Search for the cell housing the specified text and yield its [x, y] center coordinate. 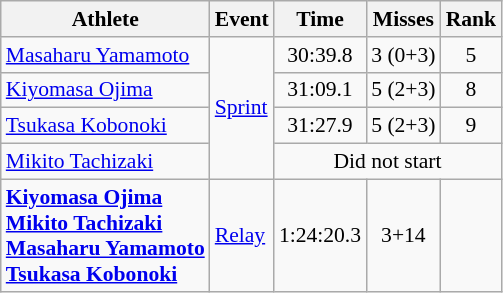
Sprint [242, 108]
1:24:20.3 [320, 235]
Rank [472, 19]
3+14 [403, 235]
8 [472, 90]
Athlete [106, 19]
5 [472, 55]
Kiyomasa Ojima [106, 90]
Mikito Tachizaki [106, 162]
3 (0+3) [403, 55]
Event [242, 19]
Misses [403, 19]
30:39.8 [320, 55]
31:09.1 [320, 90]
Did not start [388, 162]
Kiyomasa OjimaMikito TachizakiMasaharu YamamotoTsukasa Kobonoki [106, 235]
Tsukasa Kobonoki [106, 126]
31:27.9 [320, 126]
Masaharu Yamamoto [106, 55]
9 [472, 126]
Time [320, 19]
Relay [242, 235]
